Extract the [X, Y] coordinate from the center of the cell holding the provided text.  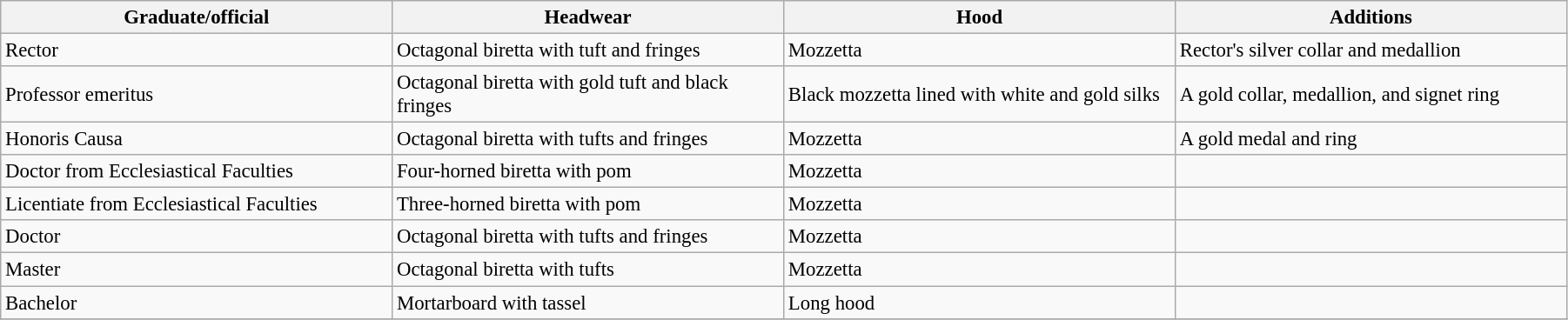
A gold collar, medallion, and signet ring [1370, 94]
Bachelor [197, 303]
Three-horned biretta with pom [588, 204]
A gold medal and ring [1370, 139]
Rector [197, 50]
Rector's silver collar and medallion [1370, 50]
Honoris Causa [197, 139]
Octagonal biretta with tuft and fringes [588, 50]
Additions [1370, 17]
Four-horned biretta with pom [588, 171]
Headwear [588, 17]
Master [197, 270]
Long hood [980, 303]
Octagonal biretta with tufts [588, 270]
Black mozzetta lined with white and gold silks [980, 94]
Hood [980, 17]
Graduate/official [197, 17]
Licentiate from Ecclesiastical Faculties [197, 204]
Doctor [197, 237]
Professor emeritus [197, 94]
Doctor from Ecclesiastical Faculties [197, 171]
Mortarboard with tassel [588, 303]
Octagonal biretta with gold tuft and black fringes [588, 94]
